Search for the cell housing the specified text and yield its [x, y] center coordinate. 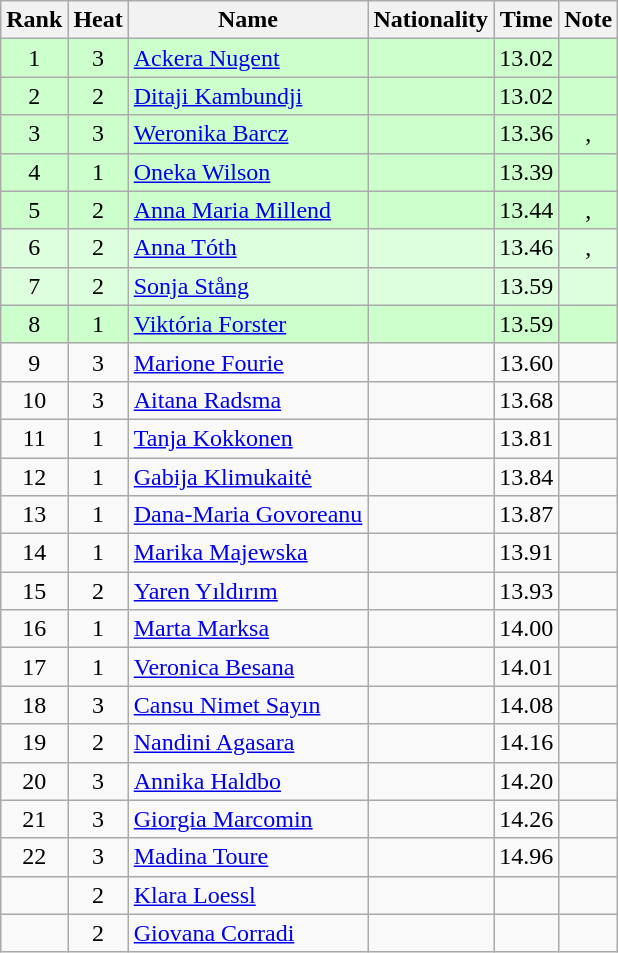
18 [34, 705]
Time [526, 20]
Weronika Barcz [248, 134]
20 [34, 781]
Giovana Corradi [248, 933]
13.93 [526, 591]
13.36 [526, 134]
4 [34, 172]
Anna Tóth [248, 248]
14.16 [526, 743]
Name [248, 20]
13.44 [526, 210]
Klara Loessl [248, 895]
Heat [98, 20]
10 [34, 400]
Nandini Agasara [248, 743]
Cansu Nimet Sayın [248, 705]
Note [588, 20]
13.68 [526, 400]
11 [34, 438]
7 [34, 286]
14.96 [526, 857]
Oneka Wilson [248, 172]
17 [34, 667]
13.39 [526, 172]
14.20 [526, 781]
Aitana Radsma [248, 400]
14.00 [526, 629]
9 [34, 362]
21 [34, 819]
Dana-Maria Govoreanu [248, 515]
Nationality [431, 20]
Tanja Kokkonen [248, 438]
5 [34, 210]
12 [34, 477]
13 [34, 515]
Marione Fourie [248, 362]
15 [34, 591]
Viktória Forster [248, 324]
Veronica Besana [248, 667]
13.87 [526, 515]
Ackera Nugent [248, 58]
19 [34, 743]
Yaren Yıldırım [248, 591]
6 [34, 248]
Annika Haldbo [248, 781]
13.46 [526, 248]
13.91 [526, 553]
8 [34, 324]
Gabija Klimukaitė [248, 477]
Madina Toure [248, 857]
16 [34, 629]
Ditaji Kambundji [248, 96]
13.60 [526, 362]
14 [34, 553]
14.01 [526, 667]
14.08 [526, 705]
Rank [34, 20]
14.26 [526, 819]
13.81 [526, 438]
13.84 [526, 477]
Giorgia Marcomin [248, 819]
Marika Majewska [248, 553]
22 [34, 857]
Sonja Stång [248, 286]
Marta Marksa [248, 629]
Anna Maria Millend [248, 210]
